Identify which cell holds the provided text, then report its [X, Y] central coordinate. 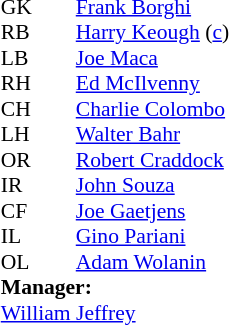
LB [20, 58]
RB [20, 33]
Manager: [115, 287]
Adam Wolanin [152, 262]
Walter Bahr [152, 135]
CH [20, 109]
John Souza [152, 185]
Ed McIlvenny [152, 83]
Gino Pariani [152, 237]
OL [20, 262]
Harry Keough (c) [152, 33]
OR [20, 160]
Joe Maca [152, 58]
RH [20, 83]
LH [20, 135]
Joe Gaetjens [152, 211]
Robert Craddock [152, 160]
IL [20, 237]
CF [20, 211]
IR [20, 185]
Charlie Colombo [152, 109]
